Identify which cell holds the provided text, then report its (X, Y) central coordinate. 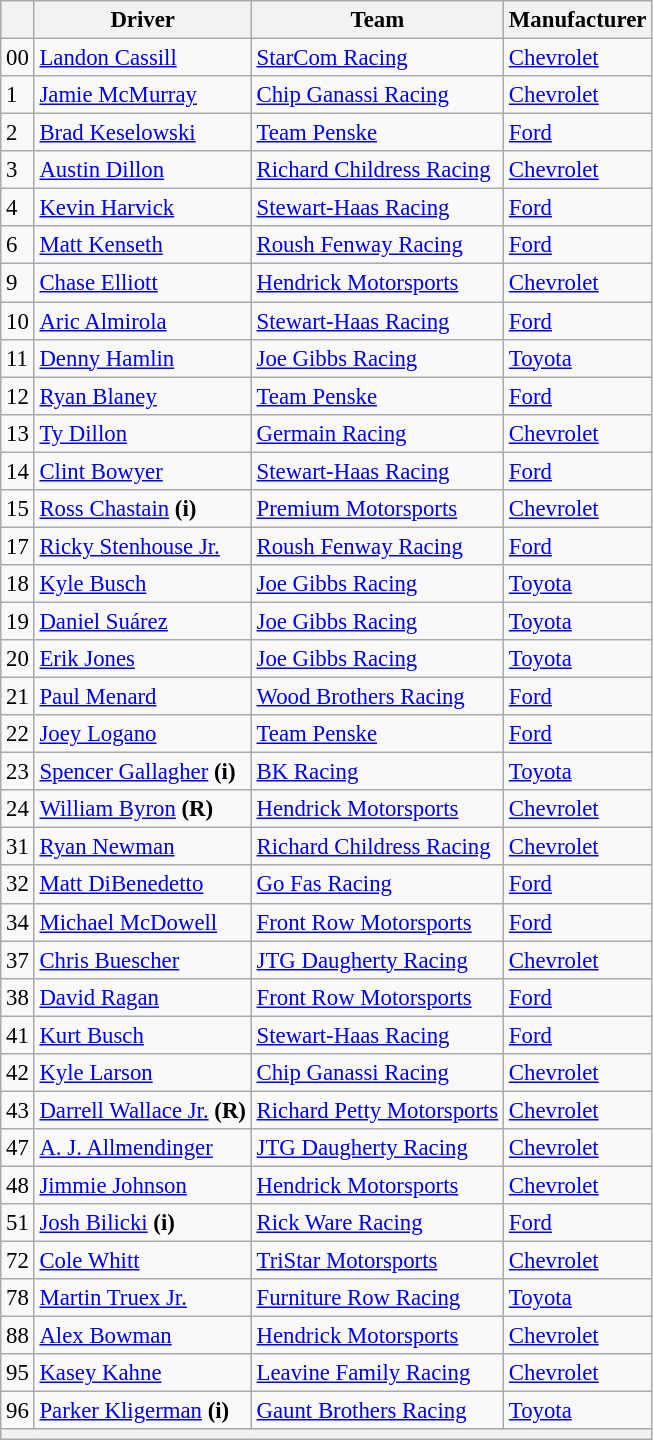
1 (18, 95)
42 (18, 1073)
15 (18, 509)
Matt DiBenedetto (142, 885)
Erik Jones (142, 659)
Kevin Harvick (142, 208)
Kyle Busch (142, 584)
Denny Hamlin (142, 358)
2 (18, 133)
10 (18, 321)
Jamie McMurray (142, 95)
00 (18, 58)
Chris Buescher (142, 960)
22 (18, 734)
20 (18, 659)
38 (18, 997)
Jimmie Johnson (142, 1185)
9 (18, 283)
31 (18, 847)
Ryan Blaney (142, 396)
Ricky Stenhouse Jr. (142, 546)
Landon Cassill (142, 58)
Go Fas Racing (377, 885)
6 (18, 245)
Spencer Gallagher (i) (142, 772)
Ty Dillon (142, 433)
Michael McDowell (142, 922)
Leavine Family Racing (377, 1373)
Germain Racing (377, 433)
Ross Chastain (i) (142, 509)
Daniel Suárez (142, 621)
Darrell Wallace Jr. (R) (142, 1110)
17 (18, 546)
StarCom Racing (377, 58)
Richard Petty Motorsports (377, 1110)
37 (18, 960)
Brad Keselowski (142, 133)
A. J. Allmendinger (142, 1148)
Paul Menard (142, 697)
51 (18, 1223)
Matt Kenseth (142, 245)
21 (18, 697)
Clint Bowyer (142, 471)
Gaunt Brothers Racing (377, 1411)
23 (18, 772)
43 (18, 1110)
41 (18, 1035)
Kyle Larson (142, 1073)
72 (18, 1261)
Chase Elliott (142, 283)
Aric Almirola (142, 321)
Team (377, 20)
William Byron (R) (142, 809)
47 (18, 1148)
12 (18, 396)
Kurt Busch (142, 1035)
Premium Motorsports (377, 509)
Martin Truex Jr. (142, 1298)
48 (18, 1185)
Rick Ware Racing (377, 1223)
Alex Bowman (142, 1336)
Wood Brothers Racing (377, 697)
Austin Dillon (142, 170)
Josh Bilicki (i) (142, 1223)
TriStar Motorsports (377, 1261)
Manufacturer (578, 20)
Driver (142, 20)
Furniture Row Racing (377, 1298)
24 (18, 809)
13 (18, 433)
3 (18, 170)
Parker Kligerman (i) (142, 1411)
96 (18, 1411)
BK Racing (377, 772)
4 (18, 208)
95 (18, 1373)
18 (18, 584)
Cole Whitt (142, 1261)
David Ragan (142, 997)
Kasey Kahne (142, 1373)
Joey Logano (142, 734)
11 (18, 358)
78 (18, 1298)
Ryan Newman (142, 847)
88 (18, 1336)
14 (18, 471)
32 (18, 885)
19 (18, 621)
34 (18, 922)
